Output the (x, y) coordinate of the center of the cell containing the given text.  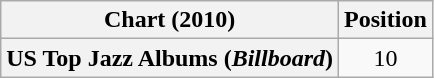
10 (386, 58)
Chart (2010) (170, 20)
Position (386, 20)
US Top Jazz Albums (Billboard) (170, 58)
